Detect which cell encompasses the target text, then output its [x, y] center coordinate. 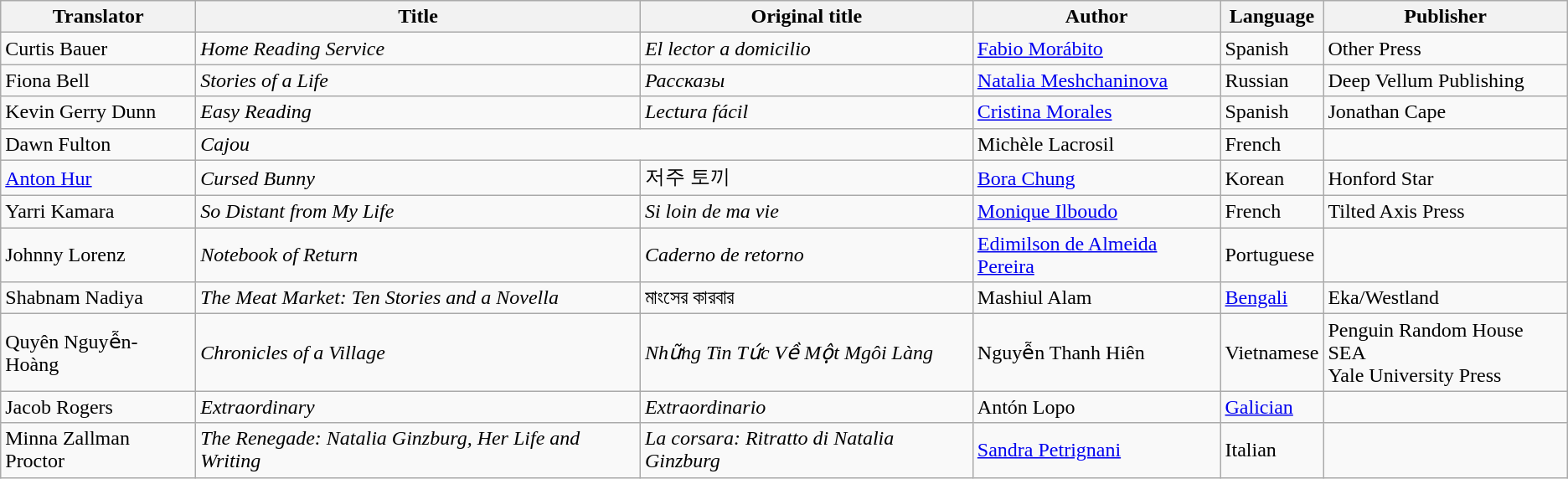
Những Tin Tức Về Một Mgôi Làng [806, 353]
Vietnamese [1271, 353]
Extraordinario [806, 407]
Original title [806, 17]
So Distant from My Life [419, 212]
Mashiul Alam [1096, 298]
Natalia Meshchaninova [1096, 80]
Portuguese [1271, 255]
Russian [1271, 80]
Stories of a Life [419, 80]
Honford Star [1446, 178]
Fabio Morábito [1096, 49]
Eka/Westland [1446, 298]
Antón Lopo [1096, 407]
Notebook of Return [419, 255]
Publisher [1446, 17]
মাংসের কারবার [806, 298]
Translator [99, 17]
Jonathan Cape [1446, 112]
Johnny Lorenz [99, 255]
Caderno de retorno [806, 255]
Home Reading Service [419, 49]
Рассказы [806, 80]
Michèle Lacrosil [1096, 144]
Title [419, 17]
Other Press [1446, 49]
Cristina Morales [1096, 112]
Monique Ilboudo [1096, 212]
The Meat Market: Ten Stories and a Novella [419, 298]
Sandra Petrignani [1096, 451]
Tilted Axis Press [1446, 212]
The Renegade: Natalia Ginzburg, Her Life and Writing [419, 451]
Shabnam Nadiya [99, 298]
Cursed Bunny [419, 178]
Author [1096, 17]
Chronicles of a Village [419, 353]
Galician [1271, 407]
Si loin de ma vie [806, 212]
Deep Vellum Publishing [1446, 80]
Lectura fácil [806, 112]
Quyên Nguyễn-Hoàng [99, 353]
Jacob Rogers [99, 407]
저주 토끼 [806, 178]
Curtis Bauer [99, 49]
El lector a domicilio [806, 49]
Bora Chung [1096, 178]
Bengali [1271, 298]
Anton Hur [99, 178]
Yarri Kamara [99, 212]
Penguin Random House SEAYale University Press [1446, 353]
Kevin Gerry Dunn [99, 112]
Korean [1271, 178]
Language [1271, 17]
Nguyễn Thanh Hiên [1096, 353]
Dawn Fulton [99, 144]
Edimilson de Almeida Pereira [1096, 255]
Fiona Bell [99, 80]
Cajou [585, 144]
Easy Reading [419, 112]
Minna Zallman Proctor [99, 451]
Italian [1271, 451]
Extraordinary [419, 407]
La corsara: Ritratto di Natalia Ginzburg [806, 451]
